For the text-containing cell, return its midpoint in [X, Y] coordinate format. 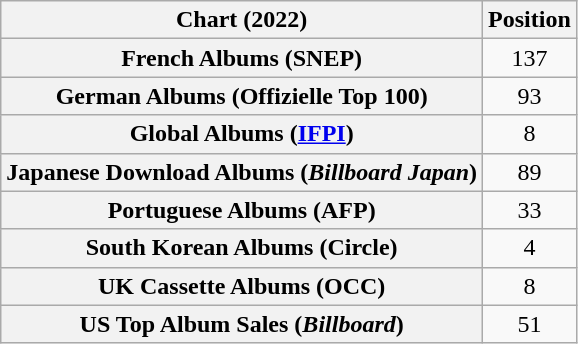
93 [530, 96]
Japanese Download Albums (Billboard Japan) [242, 172]
UK Cassette Albums (OCC) [242, 286]
US Top Album Sales (Billboard) [242, 324]
Portuguese Albums (AFP) [242, 210]
4 [530, 248]
51 [530, 324]
South Korean Albums (Circle) [242, 248]
89 [530, 172]
Position [530, 20]
Global Albums (IFPI) [242, 134]
137 [530, 58]
33 [530, 210]
Chart (2022) [242, 20]
French Albums (SNEP) [242, 58]
German Albums (Offizielle Top 100) [242, 96]
